Determine the [X, Y] coordinate at the center of the cell enclosing the given text.  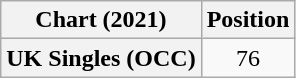
Chart (2021) [101, 20]
UK Singles (OCC) [101, 58]
76 [248, 58]
Position [248, 20]
